Capture the cell that displays the provided text and extract its (x, y) central coordinate. 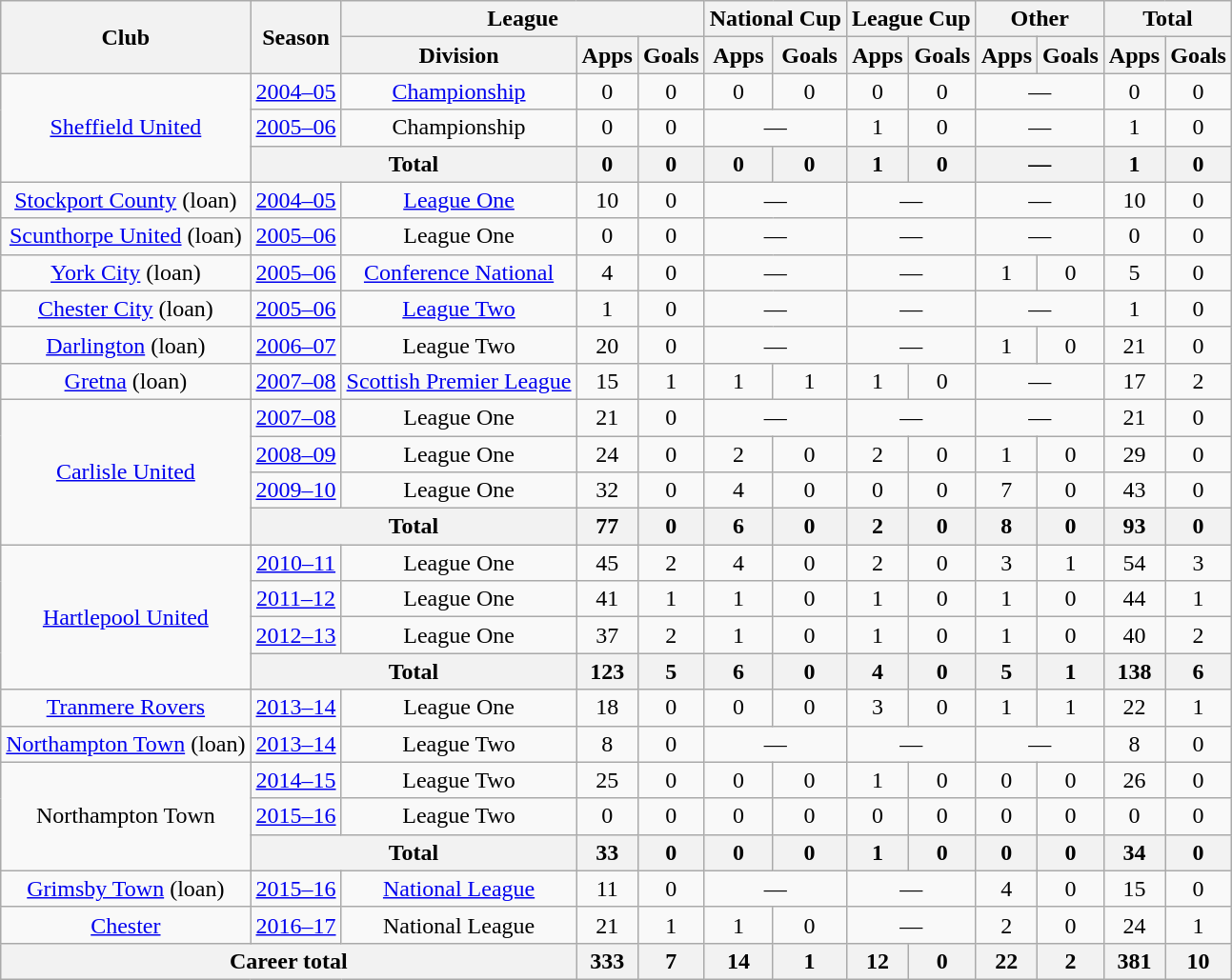
11 (607, 889)
Hartlepool United (126, 617)
Conference National (459, 272)
2016–17 (295, 925)
123 (607, 671)
381 (1134, 961)
29 (1134, 454)
93 (1134, 527)
45 (607, 563)
34 (1134, 852)
Northampton Town (126, 816)
Club (126, 37)
41 (607, 599)
League Cup (911, 19)
Chester (126, 925)
2006–07 (295, 345)
2012–13 (295, 635)
2008–09 (295, 454)
2014–15 (295, 780)
32 (607, 490)
2009–10 (295, 490)
33 (607, 852)
Other (1040, 19)
Grimsby Town (loan) (126, 889)
26 (1134, 780)
25 (607, 780)
Carlisle United (126, 471)
Tranmere Rovers (126, 708)
2010–11 (295, 563)
Division (459, 55)
Scottish Premier League (459, 381)
77 (607, 527)
18 (607, 708)
Stockport County (loan) (126, 200)
2011–12 (295, 599)
44 (1134, 599)
Season (295, 37)
National Cup (776, 19)
Chester City (loan) (126, 309)
54 (1134, 563)
Scunthorpe United (loan) (126, 236)
20 (607, 345)
Career total (289, 961)
Sheffield United (126, 128)
York City (loan) (126, 272)
Northampton Town (loan) (126, 744)
12 (877, 961)
40 (1134, 635)
Darlington (loan) (126, 345)
14 (738, 961)
138 (1134, 671)
43 (1134, 490)
37 (607, 635)
Gretna (loan) (126, 381)
League (522, 19)
333 (607, 961)
17 (1134, 381)
